Provide the [x, y] coordinate of the cell's center where the given text is located.  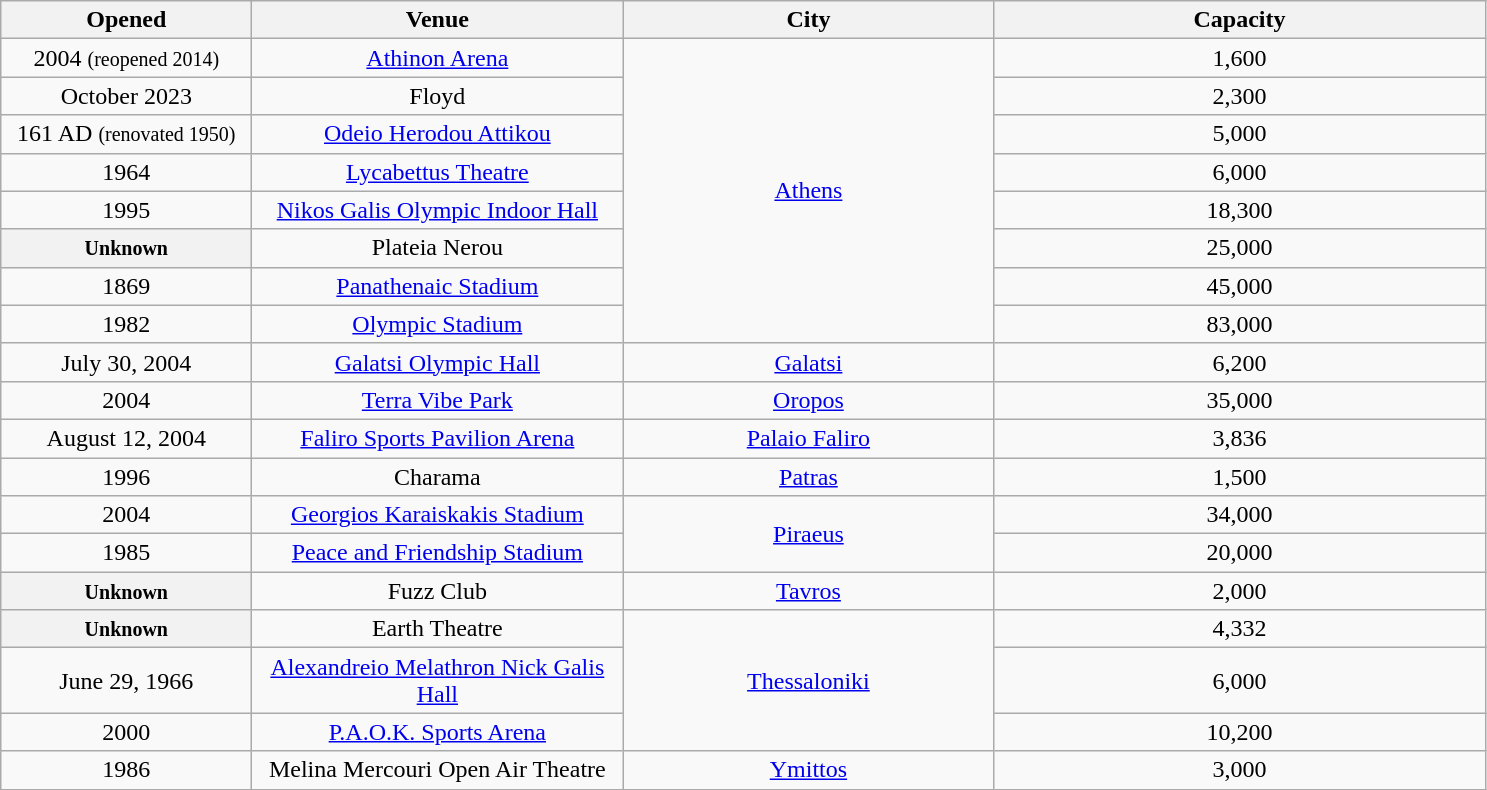
Ymittos [808, 770]
Capacity [1240, 20]
20,000 [1240, 553]
Thessaloniki [808, 680]
2004 (reopened 2014) [126, 58]
Opened [126, 20]
Oropos [808, 400]
161 AD (renovated 1950) [126, 134]
Tavros [808, 591]
1995 [126, 210]
Peace and Friendship Stadium [438, 553]
3,836 [1240, 438]
1982 [126, 324]
August 12, 2004 [126, 438]
3,000 [1240, 770]
Odeio Herodou Attikou [438, 134]
34,000 [1240, 515]
Piraeus [808, 534]
Galatsi Olympic Hall [438, 362]
2,000 [1240, 591]
83,000 [1240, 324]
2000 [126, 732]
Galatsi [808, 362]
Athinon Arena [438, 58]
2,300 [1240, 96]
45,000 [1240, 286]
1964 [126, 172]
July 30, 2004 [126, 362]
Plateia Nerou [438, 248]
6,200 [1240, 362]
1,500 [1240, 477]
1869 [126, 286]
Earth Theatre [438, 629]
Charama [438, 477]
Floyd [438, 96]
Georgios Karaiskakis Stadium [438, 515]
1,600 [1240, 58]
1996 [126, 477]
City [808, 20]
4,332 [1240, 629]
October 2023 [126, 96]
1985 [126, 553]
June 29, 1966 [126, 680]
25,000 [1240, 248]
10,200 [1240, 732]
Lycabettus Theatre [438, 172]
Palaio Faliro [808, 438]
18,300 [1240, 210]
Faliro Sports Pavilion Arena [438, 438]
35,000 [1240, 400]
Terra Vibe Park [438, 400]
Panathenaic Stadium [438, 286]
Athens [808, 191]
5,000 [1240, 134]
1986 [126, 770]
Venue [438, 20]
Patras [808, 477]
Melina Mercouri Open Air Theatre [438, 770]
Alexandreio Melathron Nick Galis Hall [438, 680]
Olympic Stadium [438, 324]
Nikos Galis Olympic Indoor Hall [438, 210]
Fuzz Club [438, 591]
P.A.O.K. Sports Arena [438, 732]
